Capture the cell that displays the provided text and extract its (x, y) central coordinate. 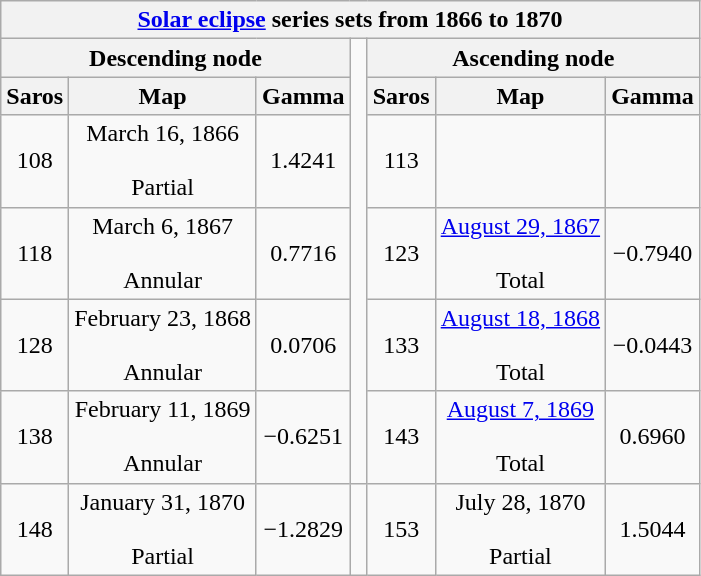
−0.6251 (303, 437)
0.6960 (653, 437)
0.0706 (303, 345)
133 (401, 345)
143 (401, 437)
123 (401, 253)
138 (35, 437)
August 29, 1867Total (520, 253)
108 (35, 161)
March 16, 1866Partial (163, 161)
148 (35, 529)
Solar eclipse series sets from 1866 to 1870 (350, 20)
Descending node (176, 58)
128 (35, 345)
−0.0443 (653, 345)
−1.2829 (303, 529)
March 6, 1867Annular (163, 253)
August 18, 1868Total (520, 345)
0.7716 (303, 253)
July 28, 1870Partial (520, 529)
153 (401, 529)
118 (35, 253)
August 7, 1869Total (520, 437)
1.4241 (303, 161)
January 31, 1870Partial (163, 529)
−0.7940 (653, 253)
February 11, 1869Annular (163, 437)
1.5044 (653, 529)
113 (401, 161)
February 23, 1868Annular (163, 345)
Ascending node (533, 58)
